Return the [X, Y] coordinate for the center point of the cell that contains the specified text.  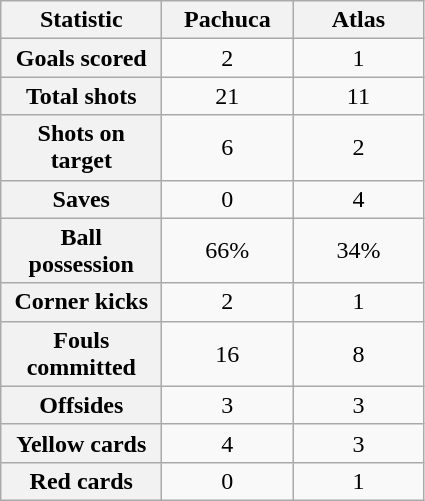
Pachuca [228, 20]
34% [358, 250]
Offsides [82, 405]
Statistic [82, 20]
Shots on target [82, 148]
21 [228, 96]
6 [228, 148]
11 [358, 96]
Goals scored [82, 58]
66% [228, 250]
Atlas [358, 20]
16 [228, 354]
8 [358, 354]
Yellow cards [82, 443]
Red cards [82, 481]
Total shots [82, 96]
Saves [82, 199]
Ball possession [82, 250]
Fouls committed [82, 354]
Corner kicks [82, 302]
